Detect which cell encompasses the target text, then output its (x, y) center coordinate. 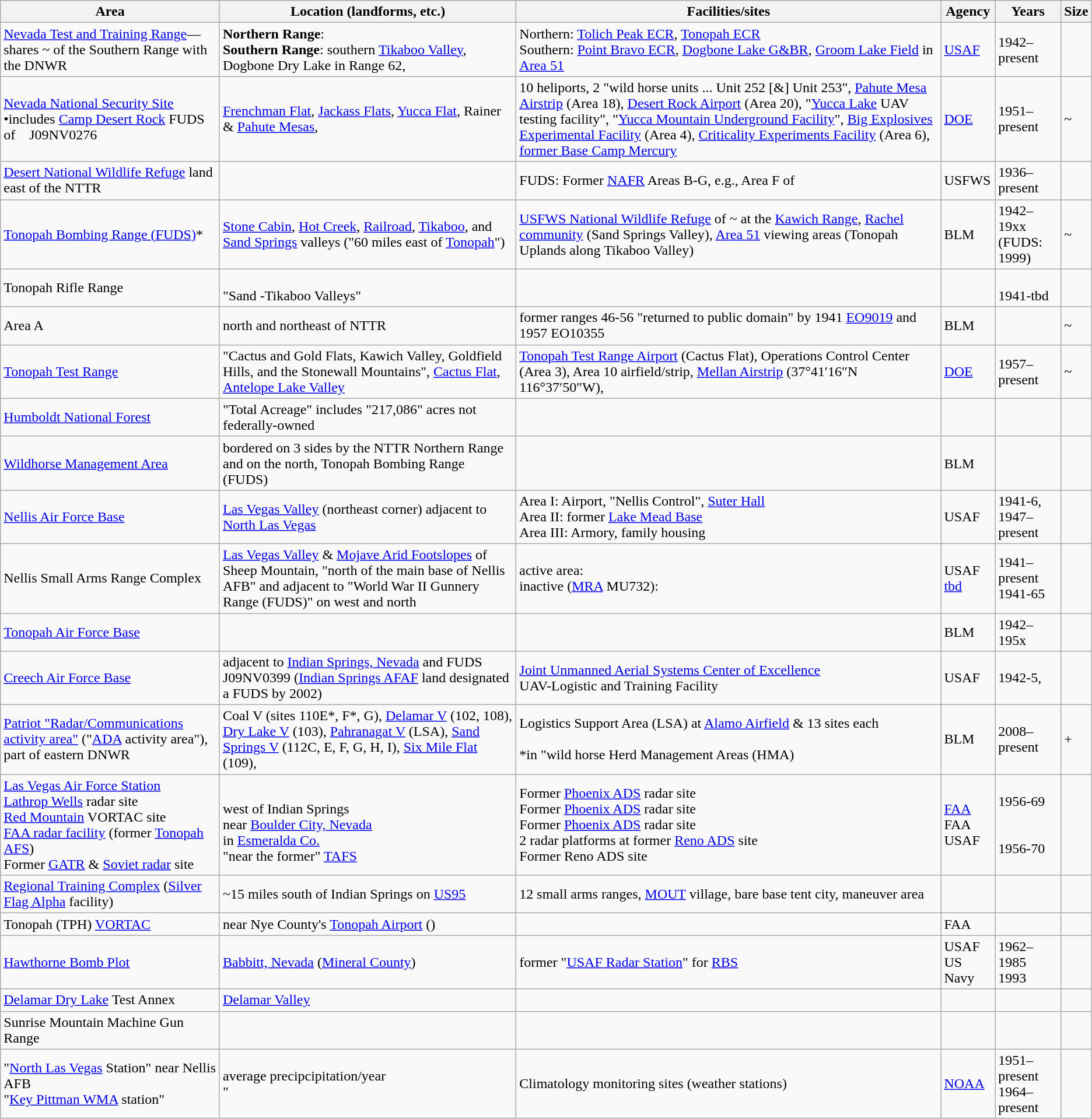
average precipcipitation/year " (367, 1083)
USAFUS Navy (968, 962)
1956-691956-70 (1028, 825)
FAA (968, 924)
1941–present1941-65 (1028, 578)
2008–present (1028, 739)
Las Vegas Air Force Station Lathrop Wells radar siteRed Mountain VORTAC siteFAA radar facility (former Tonopah AFS)Former GATR & Soviet radar site (110, 825)
1941-6, 1947–present (1028, 517)
Wildhorse Management Area (110, 463)
Delamar Valley (367, 1000)
Nellis Air Force Base (110, 517)
USAFtbd (968, 578)
Frenchman Flat, Jackass Flats, Yucca Flat, Rainer & Pahute Mesas, (367, 119)
Regional Training Complex (Silver Flag Alpha facility) (110, 895)
Northern: Tolich Peak ECR, Tonopah ECRSouthern: Point Bravo ECR, Dogbone Lake G&BR, Groom Lake Field in Area 51 (729, 50)
Sunrise Mountain Machine Gun Range (110, 1030)
"Sand -Tikaboo Valleys" (367, 288)
Logistics Support Area (LSA) at Alamo Airfield & 13 sites each *in "wild horse Herd Management Areas (HMA) (729, 739)
Former Phoenix ADS radar siteFormer Phoenix ADS radar siteFormer Phoenix ADS radar site2 radar platforms at former Reno ADS siteFormer Reno ADS site (729, 825)
Tonopah Air Force Base (110, 632)
Tonopah Rifle Range (110, 288)
"North Las Vegas Station" near Nellis AFB"Key Pittman WMA station" (110, 1083)
Nellis Small Arms Range Complex (110, 578)
Coal V (sites 110E*, F*, G), Delamar V (102, 108), Dry Lake V (103), Pahranagat V (LSA), Sand Springs V (112C, E, F, G, H, I), Six Mile Flat (109), (367, 739)
"Total Acreage" includes "217,086" acres not federally-owned (367, 418)
"Cactus and Gold Flats, Kawich Valley, Goldfield Hills, and the Stonewall Mountains", Cactus Flat, Antelope Lake Valley (367, 371)
Area A (110, 325)
north and northeast of NTTR (367, 325)
1942-5, (1028, 678)
bordered on 3 sides by the NTTR Northern Range and on the north, Tonopah Bombing Range (FUDS) (367, 463)
Years (1028, 12)
former ranges 46-56 "returned to public domain" by 1941 EO9019 and 1957 EO10355 (729, 325)
1951–present (1028, 119)
Delamar Dry Lake Test Annex (110, 1000)
Creech Air Force Base (110, 678)
FAAFAAUSAF (968, 825)
adjacent to Indian Springs, Nevada and FUDS J09NV0399 (Indian Springs AFAF land designated a FUDS by 2002) (367, 678)
1936–present (1028, 181)
12 small arms ranges, MOUT village, bare base tent city, maneuver area (729, 895)
Desert National Wildlife Refuge land east of the NTTR (110, 181)
active area: inactive (MRA MU732): (729, 578)
Location (landforms, etc.) (367, 12)
Area (110, 12)
Las Vegas Valley (northeast corner) adjacent to North Las Vegas (367, 517)
Size (1076, 12)
Joint Unmanned Aerial Systems Center of ExcellenceUAV-Logistic and Training Facility (729, 678)
Babbitt, Nevada (Mineral County) (367, 962)
Climatology monitoring sites (weather stations) (729, 1083)
Tonopah (TPH) VORTAC (110, 924)
1941-tbd (1028, 288)
Area I: Airport, "Nellis Control", Suter HallArea II: former Lake Mead Base Area III: Armory, family housing (729, 517)
Tonopah Bombing Range (FUDS)* (110, 234)
FUDS: Former NAFR Areas B-G, e.g., Area F of (729, 181)
Tonopah Test Range Airport (Cactus Flat), Operations Control Center (Area 3), Area 10 airfield/strip, Mellan Airstrip (37°41′16″N 116°37′50″W), (729, 371)
west of Indian Springsnear Boulder City, Nevada in Esmeralda Co. "near the former" TAFS (367, 825)
USFWS (968, 181)
Nevada Test and Training Range—shares ~ of the Southern Range with the DNWR (110, 50)
1962–19851993 (1028, 962)
1942–19xx(FUDS: 1999) (1028, 234)
Nevada National Security Site•includes Camp Desert Rock FUDS of J09NV0276 (110, 119)
near Nye County's Tonopah Airport () (367, 924)
Humboldt National Forest (110, 418)
former "USAF Radar Station" for RBS (729, 962)
Facilities/sites (729, 12)
Tonopah Test Range (110, 371)
~15 miles south of Indian Springs on US95 (367, 895)
1951–present1964–present (1028, 1083)
1957–present (1028, 371)
Patriot "Radar/Communications activity area" ("ADA activity area"), part of eastern DNWR (110, 739)
1942–195x (1028, 632)
+ (1076, 739)
Agency (968, 12)
NOAA (968, 1083)
1942–present (1028, 50)
Hawthorne Bomb Plot (110, 962)
Stone Cabin, Hot Creek, Railroad, Tikaboo, and Sand Springs valleys ("60 miles east of Tonopah") (367, 234)
Northern Range:Southern Range: southern Tikaboo Valley, Dogbone Dry Lake in Range 62, (367, 50)
